Provide the [x, y] coordinate of the cell's center where the given text is located.  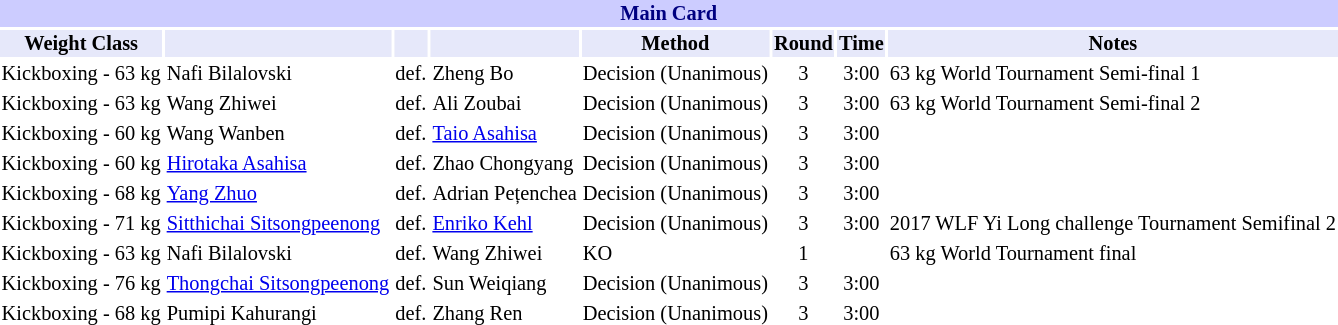
Enriko Kehl [504, 224]
1 [803, 254]
Main Card [669, 14]
63 kg World Tournament Semi-final 1 [1112, 74]
Yang Zhuo [278, 194]
Round [803, 44]
KO [675, 254]
63 kg World Tournament final [1112, 254]
2017 WLF Yi Long challenge Tournament Semifinal 2 [1112, 224]
Sitthichai Sitsongpeenong [278, 224]
Zheng Bo [504, 74]
Wang Wanben [278, 134]
Kickboxing - 76 kg [81, 284]
Sun Weiqiang [504, 284]
Adrian Pețenchea [504, 194]
Method [675, 44]
Hirotaka Asahisa [278, 164]
Zhao Chongyang [504, 164]
Weight Class [81, 44]
Time [861, 44]
Notes [1112, 44]
Kickboxing - 68 kg [81, 194]
Thongchai Sitsongpeenong [278, 284]
63 kg World Tournament Semi-final 2 [1112, 104]
Kickboxing - 71 kg [81, 224]
Ali Zoubai [504, 104]
Taio Asahisa [504, 134]
